Find where the given text appears and provide that cell's center as [X, Y] coordinate. 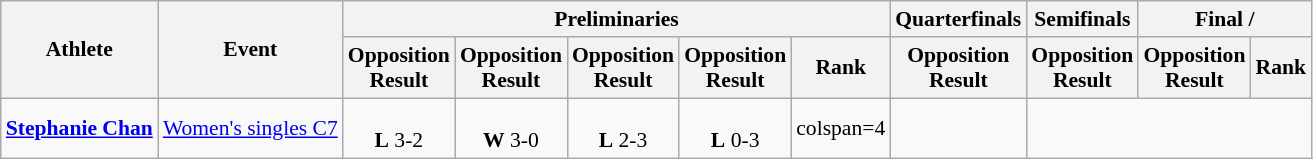
L 0-3 [735, 128]
Event [250, 50]
Women's singles C7 [250, 128]
W 3-0 [511, 128]
L 3-2 [399, 128]
Stephanie Chan [80, 128]
Athlete [80, 50]
Final / [1224, 19]
L 2-3 [623, 128]
Semifinals [1082, 19]
Preliminaries [616, 19]
Quarterfinals [958, 19]
colspan=4 [840, 128]
